Determine the (x, y) coordinate at the center of the cell enclosing the given text.  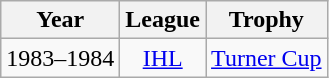
IHL (163, 58)
League (163, 20)
Year (60, 20)
Trophy (267, 20)
Turner Cup (267, 58)
1983–1984 (60, 58)
